Return (X, Y) of the center of cell containing provided text 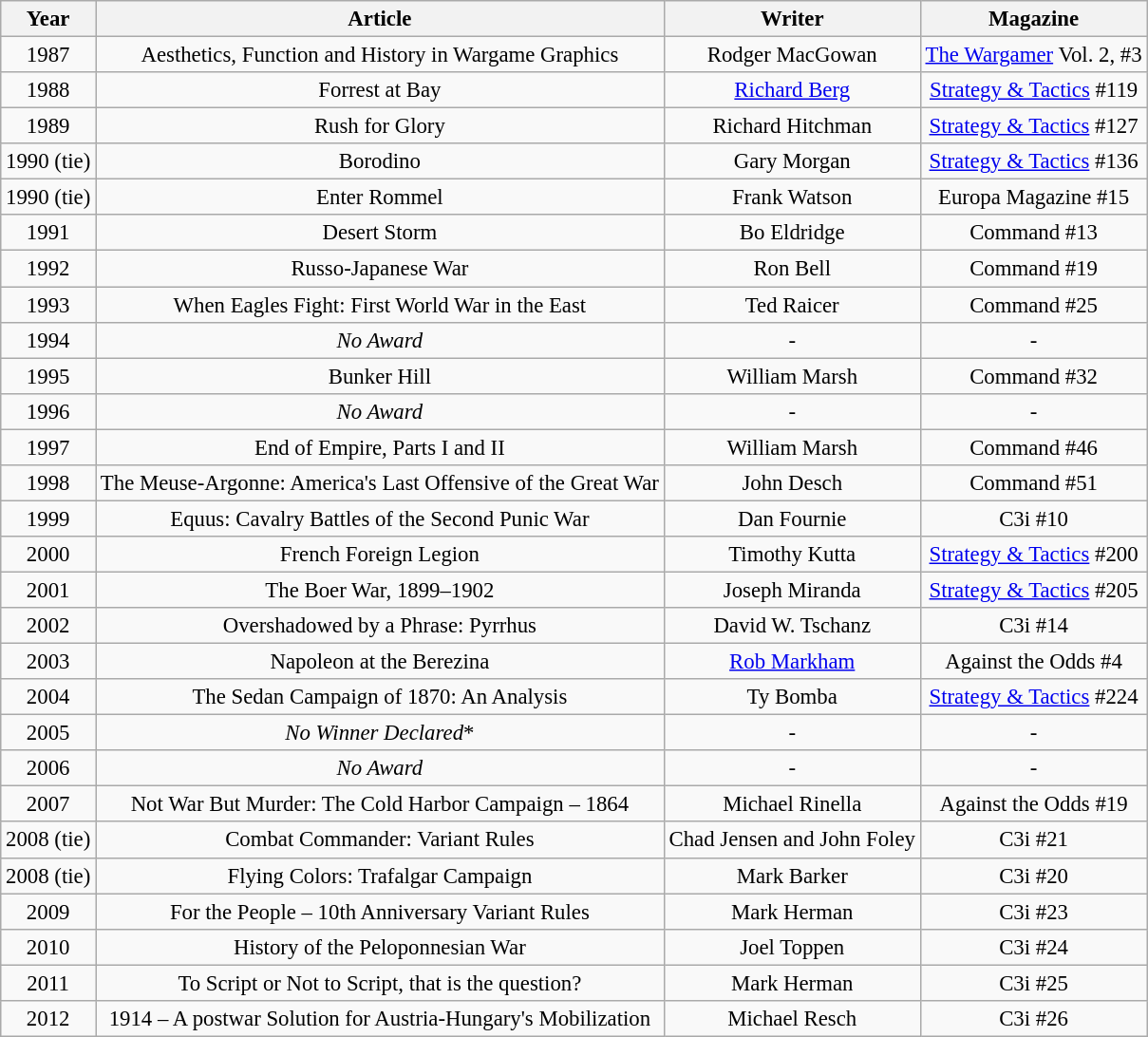
C3i #21 (1033, 840)
Enter Rommel (380, 198)
C3i #25 (1033, 983)
2009 (48, 912)
2006 (48, 768)
Desert Storm (380, 233)
Command #13 (1033, 233)
The Sedan Campaign of 1870: An Analysis (380, 697)
Magazine (1033, 19)
Napoleon at the Berezina (380, 662)
Command #19 (1033, 269)
Strategy & Tactics #205 (1033, 590)
Command #32 (1033, 376)
C3i #23 (1033, 912)
Against the Odds #19 (1033, 804)
1991 (48, 233)
1993 (48, 305)
Gary Morgan (792, 161)
2010 (48, 947)
Bunker Hill (380, 376)
Dan Fournie (792, 518)
Writer (792, 19)
Command #25 (1033, 305)
Strategy & Tactics #136 (1033, 161)
Equus: Cavalry Battles of the Second Punic War (380, 518)
Mark Barker (792, 876)
No Winner Declared* (380, 733)
C3i #24 (1033, 947)
Timothy Kutta (792, 555)
Frank Watson (792, 198)
Michael Resch (792, 1019)
2000 (48, 555)
2012 (48, 1019)
1995 (48, 376)
2001 (48, 590)
Aesthetics, Function and History in Wargame Graphics (380, 55)
Combat Commander: Variant Rules (380, 840)
Not War But Murder: The Cold Harbor Campaign – 1864 (380, 804)
Command #46 (1033, 447)
Bo Eldridge (792, 233)
Ty Bomba (792, 697)
Joel Toppen (792, 947)
Richard Hitchman (792, 126)
1914 – A postwar Solution for Austria-Hungary's Mobilization (380, 1019)
The Boer War, 1899–1902 (380, 590)
1988 (48, 90)
Rush for Glory (380, 126)
For the People – 10th Anniversary Variant Rules (380, 912)
Strategy & Tactics #127 (1033, 126)
1989 (48, 126)
Rodger MacGowan (792, 55)
Joseph Miranda (792, 590)
1997 (48, 447)
2007 (48, 804)
Year (48, 19)
Overshadowed by a Phrase: Pyrrhus (380, 626)
C3i #10 (1033, 518)
When Eagles Fight: First World War in the East (380, 305)
2002 (48, 626)
Borodino (380, 161)
Strategy & Tactics #200 (1033, 555)
Michael Rinella (792, 804)
1994 (48, 340)
History of the Peloponnesian War (380, 947)
C3i #20 (1033, 876)
2011 (48, 983)
Against the Odds #4 (1033, 662)
2003 (48, 662)
Article (380, 19)
1987 (48, 55)
Flying Colors: Trafalgar Campaign (380, 876)
French Foreign Legion (380, 555)
Forrest at Bay (380, 90)
1992 (48, 269)
The Meuse-Argonne: America's Last Offensive of the Great War (380, 483)
2004 (48, 697)
Strategy & Tactics #224 (1033, 697)
Ron Bell (792, 269)
C3i #14 (1033, 626)
The Wargamer Vol. 2, #3 (1033, 55)
Chad Jensen and John Foley (792, 840)
1999 (48, 518)
To Script or Not to Script, that is the question? (380, 983)
1996 (48, 411)
John Desch (792, 483)
Rob Markham (792, 662)
C3i #26 (1033, 1019)
Ted Raicer (792, 305)
2005 (48, 733)
Russo-Japanese War (380, 269)
Strategy & Tactics #119 (1033, 90)
David W. Tschanz (792, 626)
Richard Berg (792, 90)
Europa Magazine #15 (1033, 198)
Command #51 (1033, 483)
End of Empire, Parts I and II (380, 447)
1998 (48, 483)
